Return (X, Y) of the center of cell containing provided text 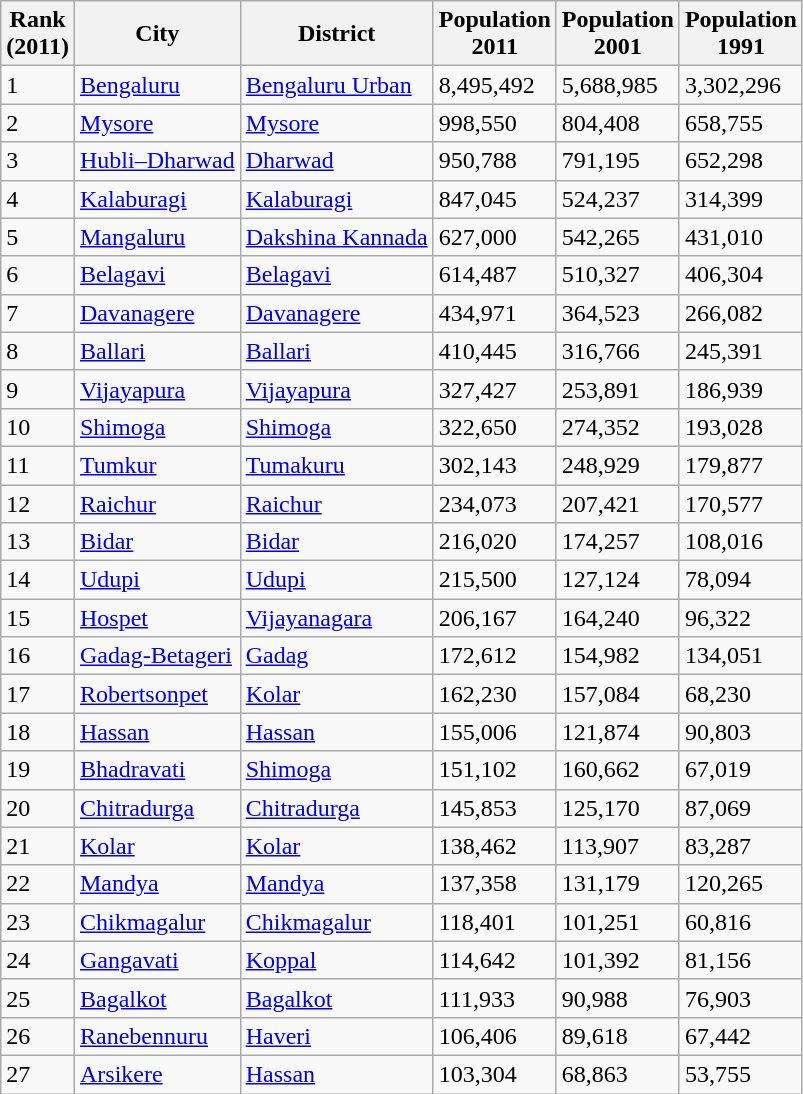
106,406 (494, 1036)
193,028 (740, 427)
18 (38, 732)
21 (38, 846)
174,257 (618, 542)
17 (38, 694)
Population1991 (740, 34)
364,523 (618, 313)
5,688,985 (618, 85)
68,230 (740, 694)
234,073 (494, 503)
22 (38, 884)
9 (38, 389)
20 (38, 808)
950,788 (494, 161)
24 (38, 960)
322,650 (494, 427)
791,195 (618, 161)
327,427 (494, 389)
151,102 (494, 770)
155,006 (494, 732)
121,874 (618, 732)
Mangaluru (157, 237)
179,877 (740, 465)
68,863 (618, 1074)
Tumakuru (336, 465)
186,939 (740, 389)
Robertsonpet (157, 694)
316,766 (618, 351)
113,907 (618, 846)
19 (38, 770)
27 (38, 1074)
Dharwad (336, 161)
67,019 (740, 770)
804,408 (618, 123)
90,988 (618, 998)
Ranebennuru (157, 1036)
127,124 (618, 580)
83,287 (740, 846)
11 (38, 465)
6 (38, 275)
164,240 (618, 618)
406,304 (740, 275)
131,179 (618, 884)
Population2001 (618, 34)
Vijayanagara (336, 618)
510,327 (618, 275)
Bhadravati (157, 770)
207,421 (618, 503)
652,298 (740, 161)
8,495,492 (494, 85)
5 (38, 237)
City (157, 34)
Rank(2011) (38, 34)
Dakshina Kannada (336, 237)
111,933 (494, 998)
245,391 (740, 351)
248,929 (618, 465)
Tumkur (157, 465)
District (336, 34)
274,352 (618, 427)
162,230 (494, 694)
76,903 (740, 998)
Gadag (336, 656)
60,816 (740, 922)
101,392 (618, 960)
154,982 (618, 656)
137,358 (494, 884)
Bengaluru (157, 85)
410,445 (494, 351)
7 (38, 313)
14 (38, 580)
Gangavati (157, 960)
78,094 (740, 580)
1 (38, 85)
90,803 (740, 732)
215,500 (494, 580)
434,971 (494, 313)
Arsikere (157, 1074)
266,082 (740, 313)
103,304 (494, 1074)
172,612 (494, 656)
26 (38, 1036)
15 (38, 618)
89,618 (618, 1036)
847,045 (494, 199)
Hospet (157, 618)
96,322 (740, 618)
12 (38, 503)
138,462 (494, 846)
87,069 (740, 808)
3 (38, 161)
302,143 (494, 465)
Hubli–Dharwad (157, 161)
658,755 (740, 123)
23 (38, 922)
627,000 (494, 237)
216,020 (494, 542)
108,016 (740, 542)
120,265 (740, 884)
8 (38, 351)
Gadag-Betageri (157, 656)
Bengaluru Urban (336, 85)
125,170 (618, 808)
170,577 (740, 503)
134,051 (740, 656)
53,755 (740, 1074)
118,401 (494, 922)
101,251 (618, 922)
10 (38, 427)
314,399 (740, 199)
206,167 (494, 618)
614,487 (494, 275)
157,084 (618, 694)
Population2011 (494, 34)
160,662 (618, 770)
Koppal (336, 960)
13 (38, 542)
114,642 (494, 960)
524,237 (618, 199)
2 (38, 123)
542,265 (618, 237)
253,891 (618, 389)
431,010 (740, 237)
145,853 (494, 808)
25 (38, 998)
3,302,296 (740, 85)
4 (38, 199)
81,156 (740, 960)
998,550 (494, 123)
Haveri (336, 1036)
67,442 (740, 1036)
16 (38, 656)
